Pinpoint the cell where the given text exists, returning its [x, y] midpoint coordinate. 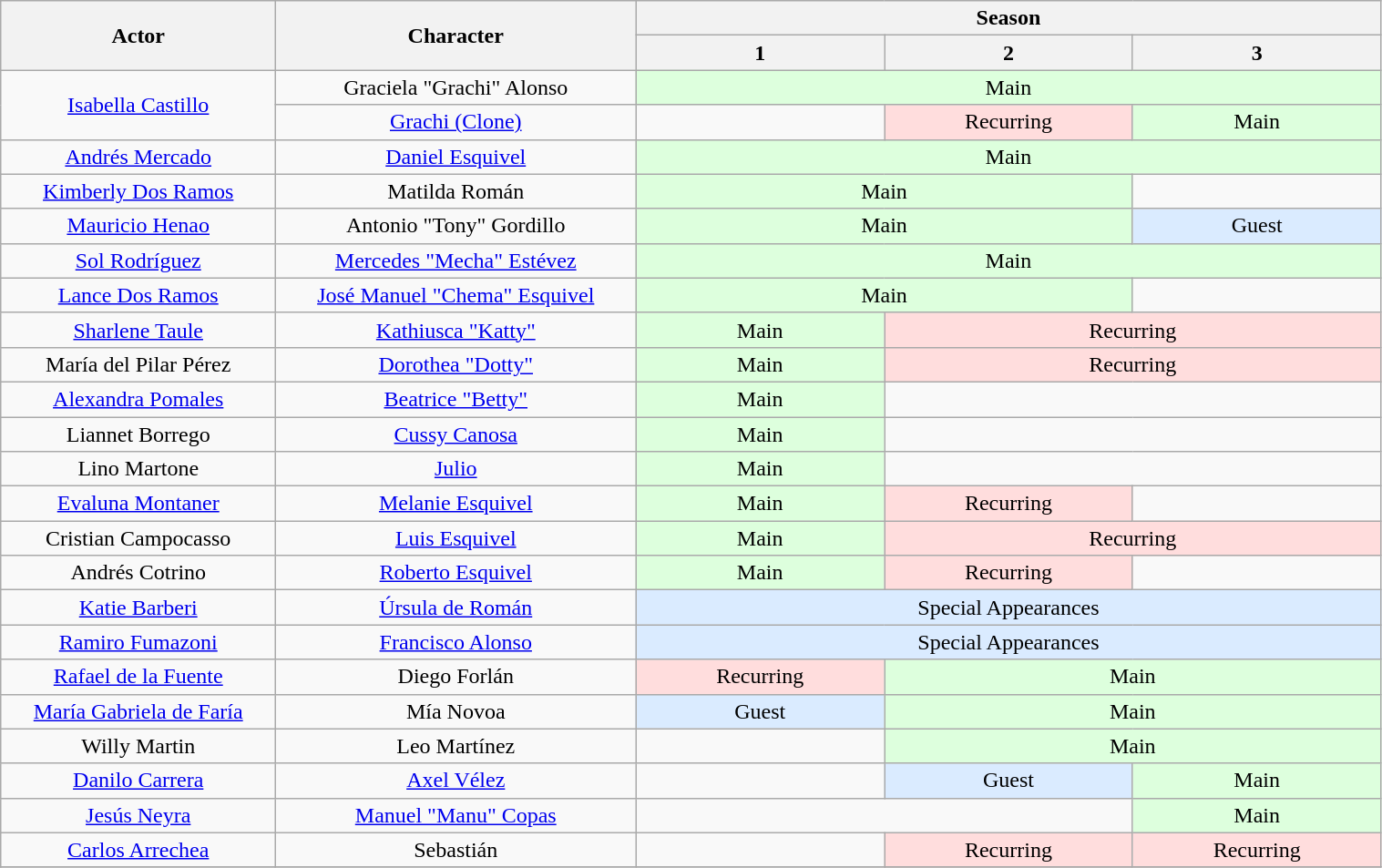
Francisco Alonso [456, 642]
Mercedes "Mecha" Estévez [456, 260]
Mía Novoa [456, 711]
Actor [138, 36]
Carlos Arrechea [138, 850]
María Gabriela de Faría [138, 711]
Evaluna Montaner [138, 504]
Antonio "Tony" Gordillo [456, 226]
Ramiro Fumazoni [138, 642]
Lino Martone [138, 469]
Sol Rodríguez [138, 260]
María del Pilar Pérez [138, 364]
José Manuel "Chema" Esquivel [456, 295]
Andrés Mercado [138, 157]
Sharlene Taule [138, 330]
Lance Dos Ramos [138, 295]
Leo Martínez [456, 746]
3 [1257, 53]
1 [760, 53]
Willy Martin [138, 746]
Manuel "Manu" Copas [456, 815]
Daniel Esquivel [456, 157]
Alexandra Pomales [138, 399]
Andrés Cotrino [138, 573]
Character [456, 36]
Diego Forlán [456, 677]
Úrsula de Román [456, 608]
Grachi (Clone) [456, 122]
Danilo Carrera [138, 781]
Melanie Esquivel [456, 504]
Cristian Campocasso [138, 538]
2 [1009, 53]
Jesús Neyra [138, 815]
Matilda Román [456, 191]
Season [1008, 18]
Kimberly Dos Ramos [138, 191]
Mauricio Henao [138, 226]
Luis Esquivel [456, 538]
Rafael de la Fuente [138, 677]
Roberto Esquivel [456, 573]
Julio [456, 469]
Isabella Castillo [138, 105]
Axel Vélez [456, 781]
Katie Barberi [138, 608]
Sebastián [456, 850]
Dorothea "Dotty" [456, 364]
Kathiusca "Katty" [456, 330]
Cussy Canosa [456, 434]
Liannet Borrego [138, 434]
Beatrice "Betty" [456, 399]
Graciela "Grachi" Alonso [456, 87]
